Locate the cell with the specified text and output its (x, y) center coordinate. 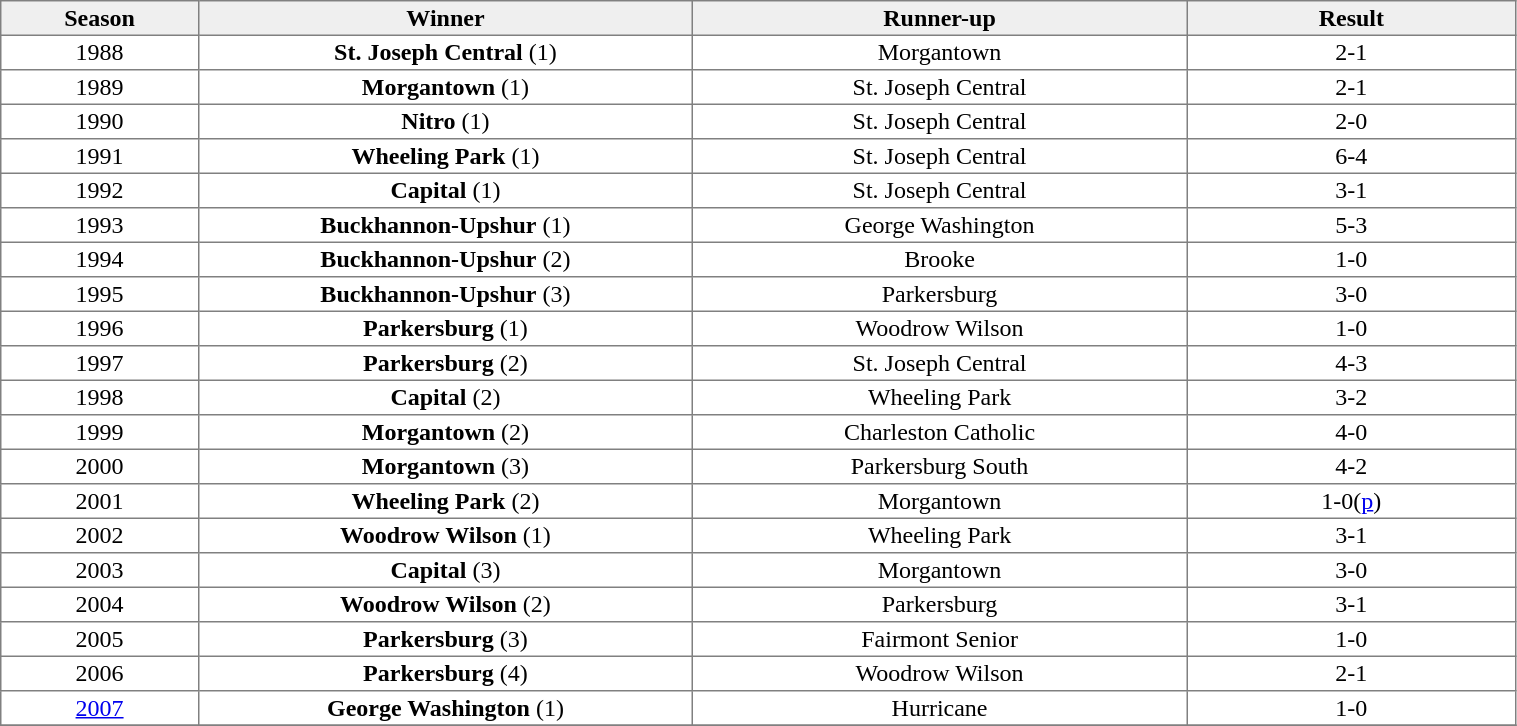
3-2 (1352, 397)
2005 (100, 639)
Winner (445, 18)
1991 (100, 156)
2002 (100, 535)
Runner-up (939, 18)
Season (100, 18)
Parkersburg (3) (445, 639)
Buckhannon-Upshur (3) (445, 294)
4-3 (1352, 363)
2006 (100, 673)
Capital (3) (445, 570)
Morgantown (1) (445, 87)
1997 (100, 363)
George Washington (1) (445, 708)
Wheeling Park (1) (445, 156)
Parkersburg (4) (445, 673)
1995 (100, 294)
Capital (1) (445, 190)
1999 (100, 432)
Morgantown (3) (445, 466)
Buckhannon-Upshur (1) (445, 225)
Parkersburg South (939, 466)
1988 (100, 52)
Wheeling Park (2) (445, 501)
1-0(p) (1352, 501)
1990 (100, 121)
2004 (100, 604)
Parkersburg (1) (445, 328)
Result (1352, 18)
4-0 (1352, 432)
Hurricane (939, 708)
4-2 (1352, 466)
1989 (100, 87)
St. Joseph Central (1) (445, 52)
George Washington (939, 225)
2007 (100, 708)
Morgantown (2) (445, 432)
6-4 (1352, 156)
1993 (100, 225)
2-0 (1352, 121)
1994 (100, 259)
1996 (100, 328)
Nitro (1) (445, 121)
5-3 (1352, 225)
Charleston Catholic (939, 432)
Parkersburg (2) (445, 363)
2001 (100, 501)
2003 (100, 570)
1992 (100, 190)
Woodrow Wilson (1) (445, 535)
Buckhannon-Upshur (2) (445, 259)
1998 (100, 397)
Brooke (939, 259)
Fairmont Senior (939, 639)
Woodrow Wilson (2) (445, 604)
Capital (2) (445, 397)
2000 (100, 466)
